Identify which cell holds the provided text, then report its [x, y] central coordinate. 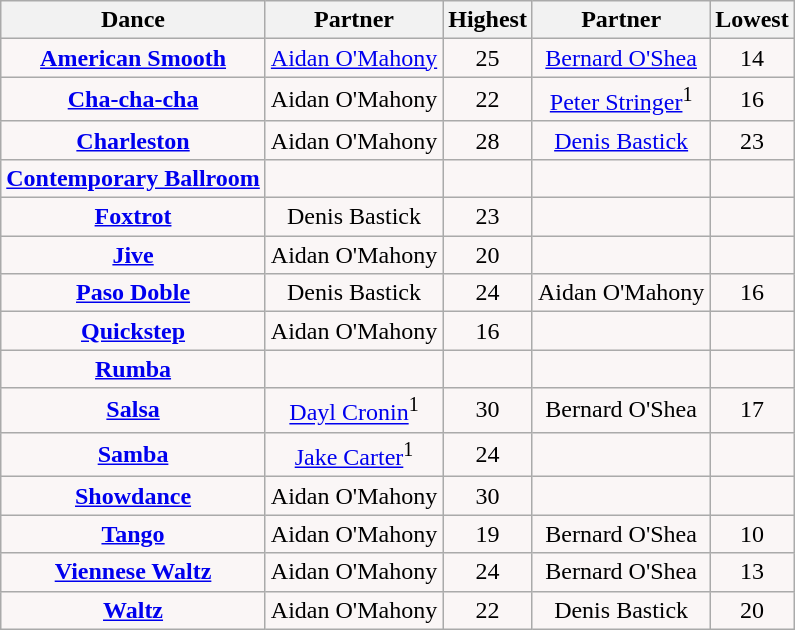
Jive [134, 255]
Samba [134, 454]
Waltz [134, 610]
Dayl Cronin1 [354, 410]
Tango [134, 534]
Quickstep [134, 331]
14 [752, 58]
Foxtrot [134, 217]
Lowest [752, 20]
10 [752, 534]
25 [488, 58]
Dance [134, 20]
Showdance [134, 496]
Peter Stringer1 [620, 100]
Paso Doble [134, 293]
Contemporary Ballroom [134, 178]
Charleston [134, 140]
19 [488, 534]
Rumba [134, 369]
Salsa [134, 410]
28 [488, 140]
Highest [488, 20]
17 [752, 410]
Cha-cha-cha [134, 100]
American Smooth [134, 58]
Viennese Waltz [134, 572]
Jake Carter1 [354, 454]
13 [752, 572]
